Return the [x, y] coordinate for the center point of the cell that contains the specified text.  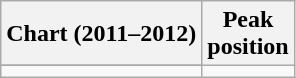
Peakposition [248, 34]
Chart (2011–2012) [102, 34]
